Capture the cell that displays the provided text and extract its [X, Y] central coordinate. 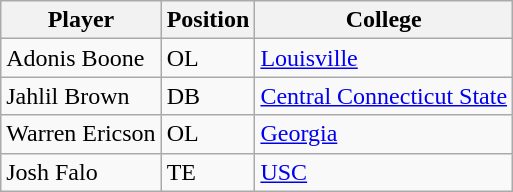
College [384, 20]
Josh Falo [81, 172]
Jahlil Brown [81, 96]
Central Connecticut State [384, 96]
Warren Ericson [81, 134]
Louisville [384, 58]
Position [208, 20]
DB [208, 96]
TE [208, 172]
Adonis Boone [81, 58]
Georgia [384, 134]
Player [81, 20]
USC [384, 172]
